Determine the (x, y) coordinate at the center of the cell enclosing the given text.  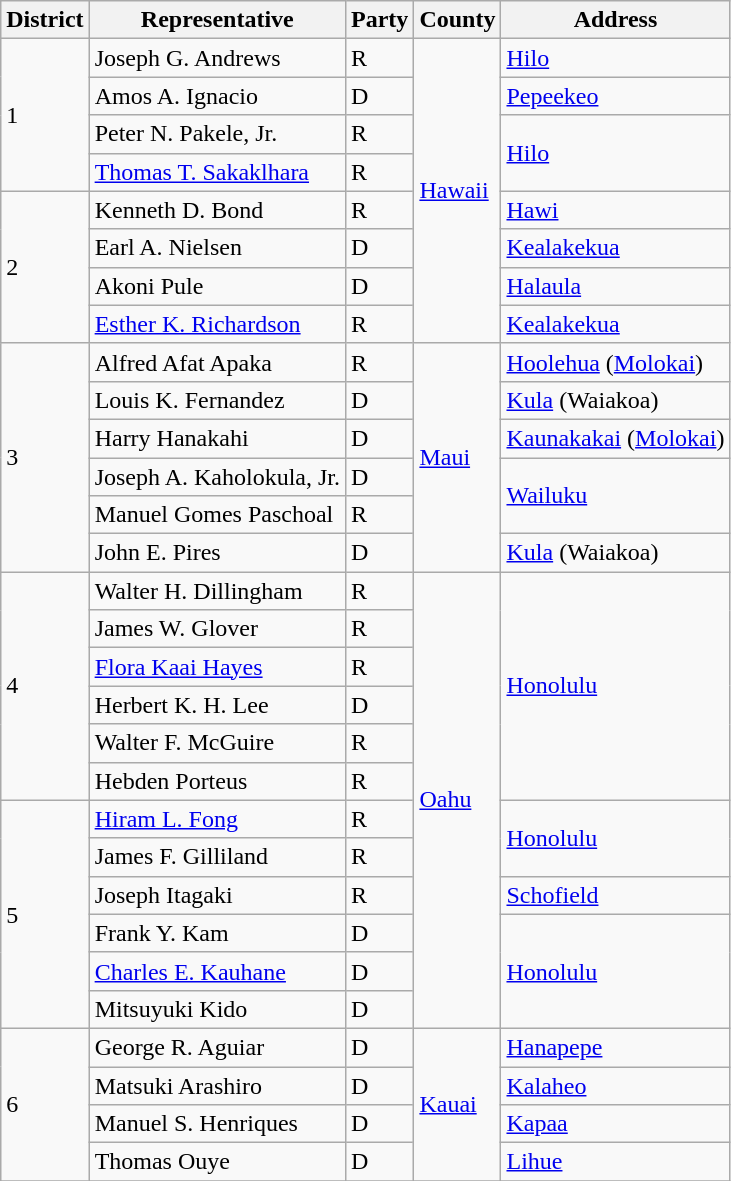
Esther K. Richardson (217, 324)
Party (379, 20)
Manuel S. Henriques (217, 1124)
3 (45, 457)
Maui (458, 457)
Matsuki Arashiro (217, 1085)
Lihue (616, 1162)
Frank Y. Kam (217, 933)
Joseph Itagaki (217, 895)
John E. Pires (217, 553)
Earl A. Nielsen (217, 248)
Wailuku (616, 496)
2 (45, 267)
5 (45, 914)
Representative (217, 20)
James W. Glover (217, 629)
Herbert K. H. Lee (217, 705)
George R. Aguiar (217, 1047)
Joseph G. Andrews (217, 58)
Akoni Pule (217, 286)
Thomas Ouye (217, 1162)
Louis K. Fernandez (217, 400)
Pepeekeo (616, 96)
Alfred Afat Apaka (217, 362)
District (45, 20)
Hawaii (458, 191)
Joseph A. Kaholokula, Jr. (217, 477)
Halaula (616, 286)
Thomas T. Sakaklhara (217, 172)
Peter N. Pakele, Jr. (217, 134)
Flora Kaai Hayes (217, 667)
Amos A. Ignacio (217, 96)
Kaunakakai (Molokai) (616, 438)
Charles E. Kauhane (217, 971)
Kalaheo (616, 1085)
Oahu (458, 800)
6 (45, 1104)
Harry Hanakahi (217, 438)
Walter F. McGuire (217, 743)
Kapaa (616, 1124)
Hoolehua (Molokai) (616, 362)
Walter H. Dillingham (217, 591)
Address (616, 20)
Hiram L. Fong (217, 819)
Hawi (616, 210)
4 (45, 686)
Hanapepe (616, 1047)
James F. Gilliland (217, 857)
1 (45, 115)
Kauai (458, 1104)
County (458, 20)
Manuel Gomes Paschoal (217, 515)
Hebden Porteus (217, 781)
Kenneth D. Bond (217, 210)
Schofield (616, 895)
Mitsuyuki Kido (217, 1009)
